Search for the cell housing the specified text and yield its [X, Y] center coordinate. 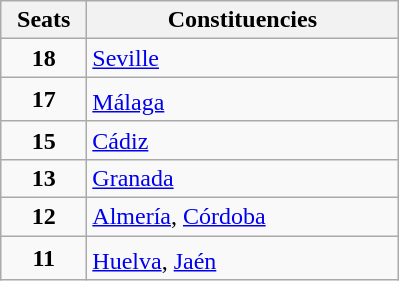
13 [44, 178]
11 [44, 258]
12 [44, 217]
Cádiz [242, 140]
Granada [242, 178]
Almería, Córdoba [242, 217]
18 [44, 58]
15 [44, 140]
Seville [242, 58]
Huelva, Jaén [242, 258]
Constituencies [242, 20]
Málaga [242, 100]
17 [44, 100]
Seats [44, 20]
